Extract the [x, y] coordinate from the center of the cell holding the provided text.  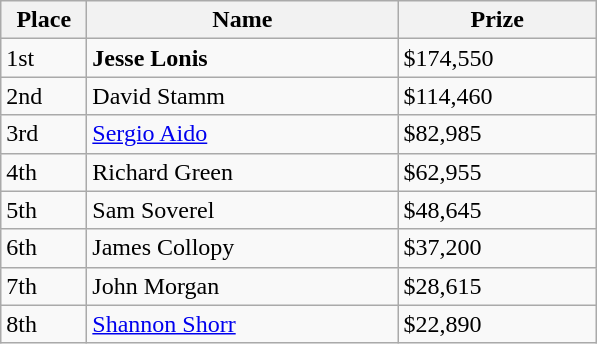
1st [44, 58]
Sergio Aido [242, 134]
Richard Green [242, 172]
$48,645 [498, 210]
3rd [44, 134]
6th [44, 248]
$82,985 [498, 134]
Prize [498, 20]
8th [44, 324]
David Stamm [242, 96]
7th [44, 286]
$174,550 [498, 58]
4th [44, 172]
John Morgan [242, 286]
Shannon Shorr [242, 324]
$114,460 [498, 96]
Sam Soverel [242, 210]
$22,890 [498, 324]
Name [242, 20]
5th [44, 210]
Jesse Lonis [242, 58]
James Collopy [242, 248]
$28,615 [498, 286]
2nd [44, 96]
$37,200 [498, 248]
Place [44, 20]
$62,955 [498, 172]
